Search for the cell housing the specified text and yield its [X, Y] center coordinate. 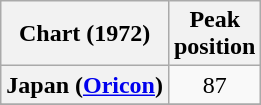
Japan (Oricon) [85, 85]
87 [214, 85]
Peakposition [214, 34]
Chart (1972) [85, 34]
